Identify which cell holds the provided text, then report its [X, Y] central coordinate. 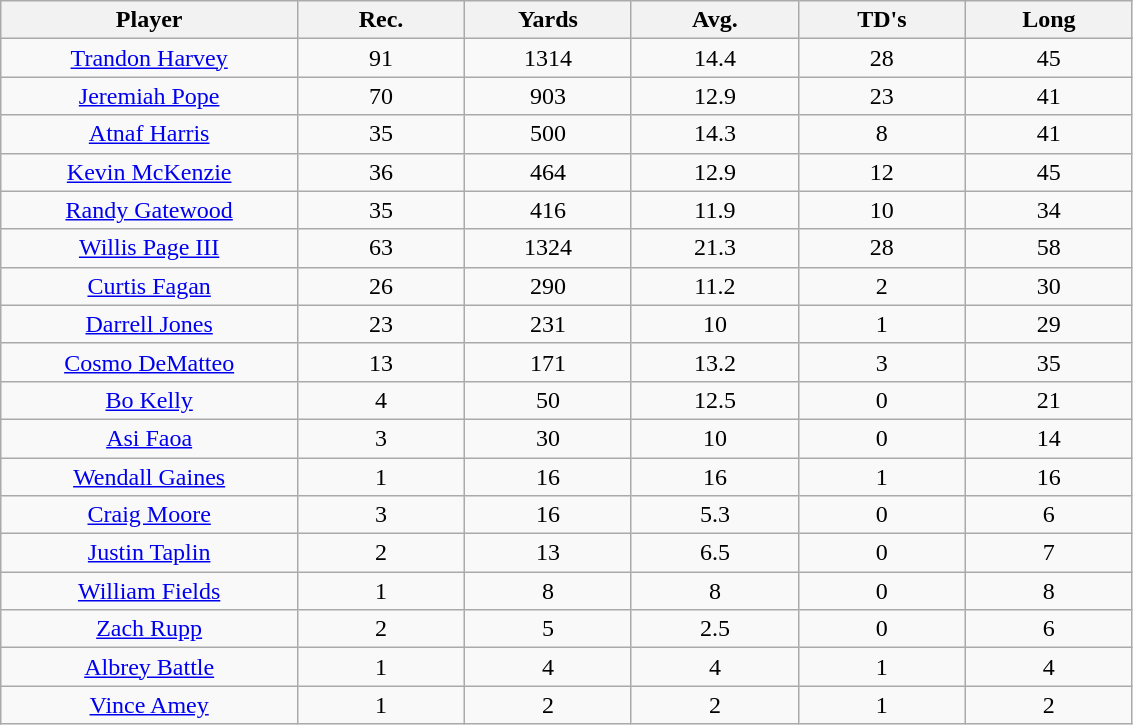
21 [1048, 400]
36 [382, 172]
TD's [882, 20]
Trandon Harvey [150, 58]
Player [150, 20]
903 [548, 96]
14 [1048, 438]
13.2 [714, 362]
290 [548, 286]
11.9 [714, 210]
464 [548, 172]
14.3 [714, 134]
416 [548, 210]
Randy Gatewood [150, 210]
6.5 [714, 553]
91 [382, 58]
Vince Amey [150, 705]
Atnaf Harris [150, 134]
70 [382, 96]
2.5 [714, 629]
12.5 [714, 400]
5 [548, 629]
11.2 [714, 286]
Long [1048, 20]
34 [1048, 210]
Jeremiah Pope [150, 96]
50 [548, 400]
231 [548, 324]
12 [882, 172]
5.3 [714, 515]
Curtis Fagan [150, 286]
1324 [548, 248]
Asi Faoa [150, 438]
7 [1048, 553]
21.3 [714, 248]
Bo Kelly [150, 400]
500 [548, 134]
58 [1048, 248]
Craig Moore [150, 515]
1314 [548, 58]
63 [382, 248]
Willis Page III [150, 248]
Zach Rupp [150, 629]
Kevin McKenzie [150, 172]
Darrell Jones [150, 324]
Rec. [382, 20]
26 [382, 286]
Yards [548, 20]
Cosmo DeMatteo [150, 362]
William Fields [150, 591]
Avg. [714, 20]
171 [548, 362]
Wendall Gaines [150, 477]
Justin Taplin [150, 553]
Albrey Battle [150, 667]
29 [1048, 324]
14.4 [714, 58]
